Capture the cell that displays the provided text and extract its [X, Y] central coordinate. 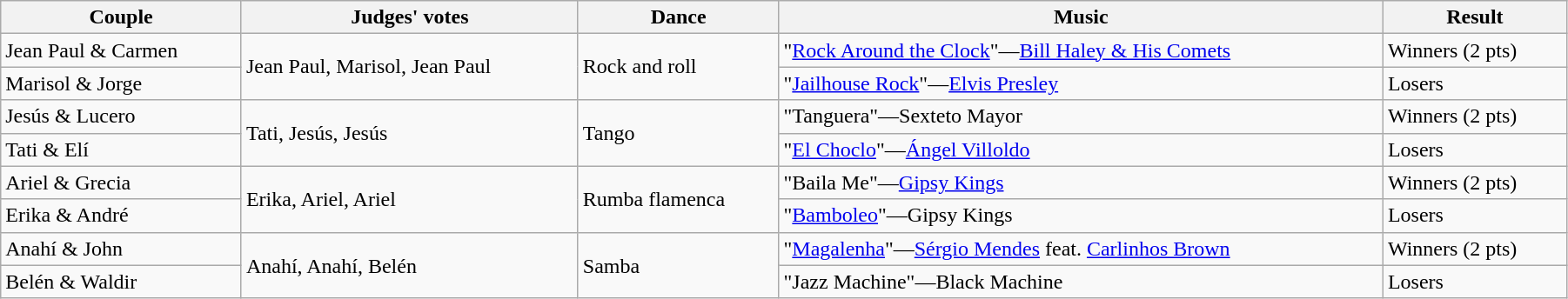
"Tanguera"—Sexteto Mayor [1081, 116]
Samba [679, 265]
"El Choclo"—Ángel Villoldo [1081, 149]
Erika & André [122, 216]
Anahí & John [122, 249]
Rumba flamenca [679, 199]
Dance [679, 17]
Tango [679, 133]
Result [1474, 17]
"Baila Me"—Gipsy Kings [1081, 183]
Couple [122, 17]
"Rock Around the Clock"—Bill Haley & His Comets [1081, 50]
"Jazz Machine"—Black Machine [1081, 282]
Music [1081, 17]
Tati, Jesús, Jesús [409, 133]
Tati & Elí [122, 149]
"Jailhouse Rock"—Elvis Presley [1081, 83]
Ariel & Grecia [122, 183]
Jean Paul & Carmen [122, 50]
Erika, Ariel, Ariel [409, 199]
Jean Paul, Marisol, Jean Paul [409, 67]
Jesús & Lucero [122, 116]
"Bamboleo"—Gipsy Kings [1081, 216]
Belén & Waldir [122, 282]
"Magalenha"—Sérgio Mendes feat. Carlinhos Brown [1081, 249]
Marisol & Jorge [122, 83]
Judges' votes [409, 17]
Anahí, Anahí, Belén [409, 265]
Rock and roll [679, 67]
